Return the [x, y] coordinate for the center point of the cell that contains the specified text.  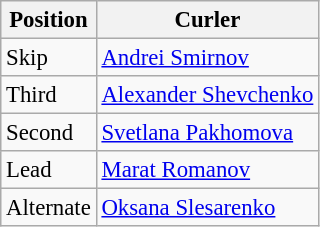
Marat Romanov [208, 170]
Andrei Smirnov [208, 58]
Third [48, 95]
Alexander Shevchenko [208, 95]
Svetlana Pakhomova [208, 133]
Lead [48, 170]
Curler [208, 20]
Skip [48, 58]
Position [48, 20]
Oksana Slesarenko [208, 208]
Second [48, 133]
Alternate [48, 208]
